Extract the [x, y] coordinate from the center of the cell holding the provided text.  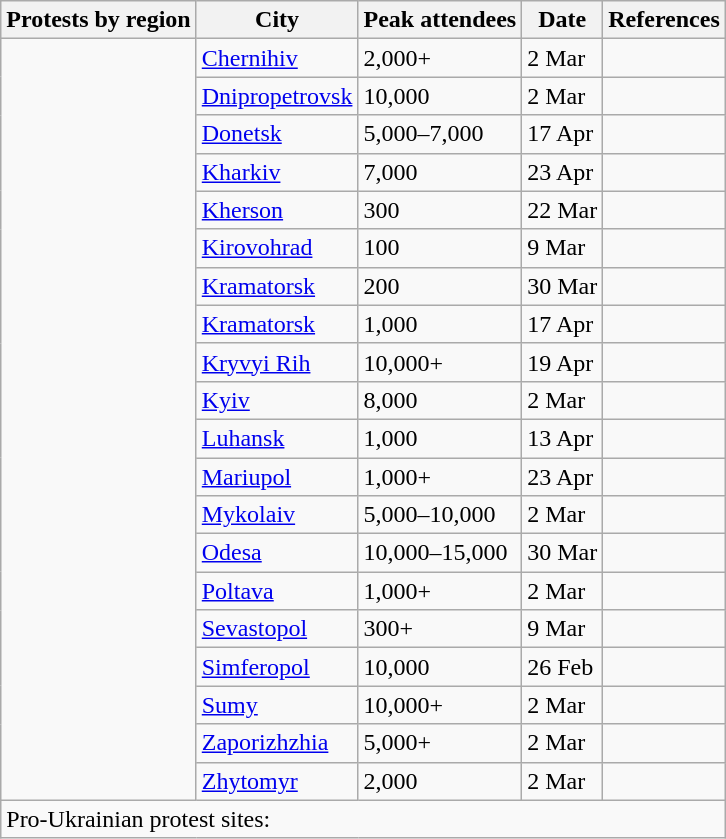
19 Apr [562, 362]
Date [562, 20]
5,000+ [440, 743]
Chernihiv [277, 58]
Sevastopol [277, 629]
Mykolaiv [277, 515]
Dnipropetrovsk [277, 96]
Kirovohrad [277, 248]
City [277, 20]
Mariupol [277, 477]
Donetsk [277, 134]
Kyiv [277, 400]
2,000+ [440, 58]
300+ [440, 629]
10,000–15,000 [440, 553]
100 [440, 248]
References [664, 20]
Odesa [277, 553]
13 Apr [562, 438]
7,000 [440, 172]
Kharkiv [277, 172]
Poltava [277, 591]
Kryvyi Rih [277, 362]
26 Feb [562, 667]
8,000 [440, 400]
Luhansk [277, 438]
Pro-Ukrainian protest sites: [364, 819]
300 [440, 210]
200 [440, 286]
22 Mar [562, 210]
Zhytomyr [277, 781]
Zaporizhzhia [277, 743]
Simferopol [277, 667]
Kherson [277, 210]
5,000–7,000 [440, 134]
Peak attendees [440, 20]
Sumy [277, 705]
Protests by region [98, 20]
5,000–10,000 [440, 515]
2,000 [440, 781]
